Pinpoint the cell where the given text exists, returning its [X, Y] midpoint coordinate. 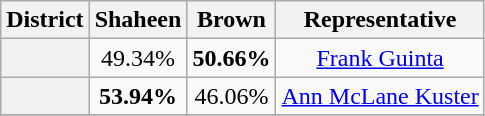
Brown [232, 20]
50.66% [232, 58]
46.06% [232, 96]
53.94% [138, 96]
Frank Guinta [380, 58]
Representative [380, 20]
Ann McLane Kuster [380, 96]
District [45, 20]
Shaheen [138, 20]
49.34% [138, 58]
